Extract the [x, y] coordinate from the center of the cell holding the provided text.  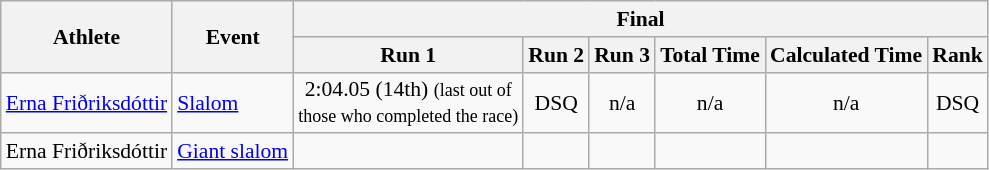
Calculated Time [846, 55]
Total Time [710, 55]
Run 2 [556, 55]
Slalom [232, 102]
Event [232, 36]
Athlete [86, 36]
Rank [958, 55]
Run 1 [408, 55]
Giant slalom [232, 152]
2:04.05 (14th) (last out of those who completed the race) [408, 102]
Final [640, 19]
Run 3 [622, 55]
